Output the (X, Y) coordinate of the center of the cell containing the given text.  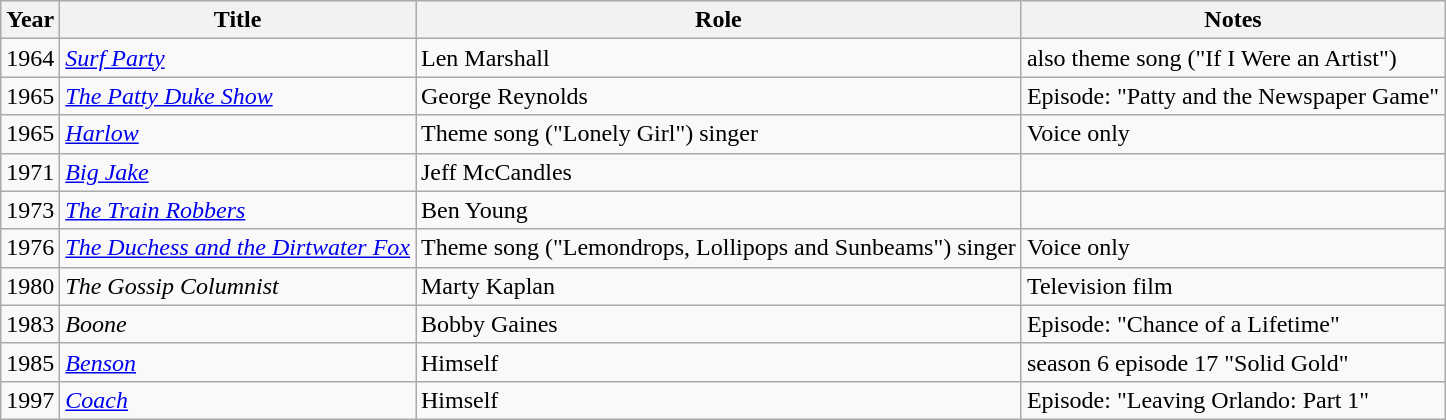
Episode: "Chance of a Lifetime" (1232, 324)
also theme song ("If I Were an Artist") (1232, 58)
Marty Kaplan (719, 286)
Boone (238, 324)
The Duchess and the Dirtwater Fox (238, 248)
Year (30, 20)
1971 (30, 172)
Jeff McCandles (719, 172)
Title (238, 20)
The Gossip Columnist (238, 286)
season 6 episode 17 "Solid Gold" (1232, 362)
Episode: "Leaving Orlando: Part 1" (1232, 400)
Len Marshall (719, 58)
Role (719, 20)
Big Jake (238, 172)
1980 (30, 286)
Harlow (238, 134)
1983 (30, 324)
Surf Party (238, 58)
The Train Robbers (238, 210)
Television film (1232, 286)
George Reynolds (719, 96)
1973 (30, 210)
Theme song ("Lonely Girl") singer (719, 134)
Episode: "Patty and the Newspaper Game" (1232, 96)
Coach (238, 400)
Ben Young (719, 210)
Notes (1232, 20)
The Patty Duke Show (238, 96)
1976 (30, 248)
1985 (30, 362)
Theme song ("Lemondrops, Lollipops and Sunbeams") singer (719, 248)
Bobby Gaines (719, 324)
1997 (30, 400)
1964 (30, 58)
Benson (238, 362)
